Capture the cell that displays the provided text and extract its [X, Y] central coordinate. 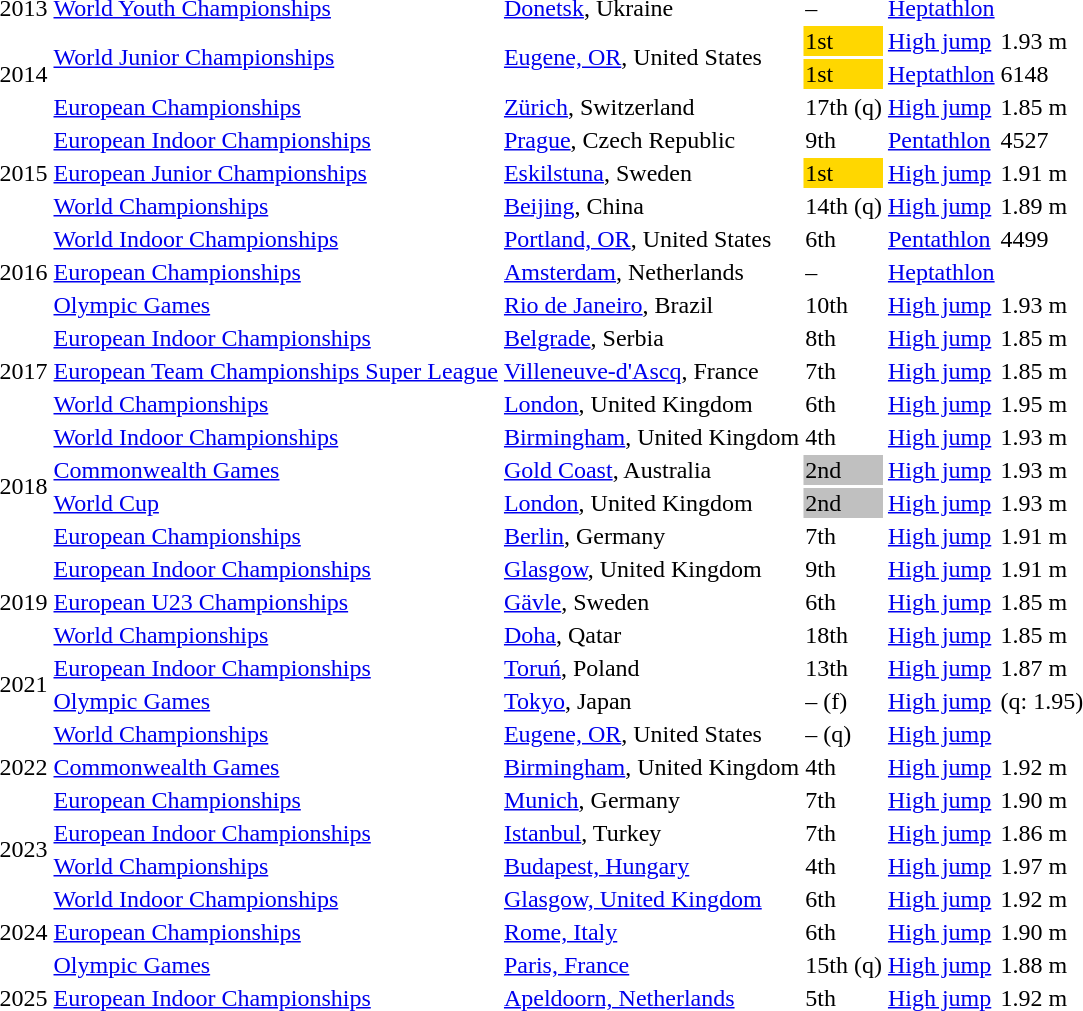
Zürich, Switzerland [651, 107]
European Junior Championships [276, 173]
World Junior Championships [276, 58]
World Cup [276, 503]
14th (q) [844, 206]
Budapest, Hungary [651, 866]
Munich, Germany [651, 800]
10th [844, 305]
Berlin, Germany [651, 536]
17th (q) [844, 107]
Toruń, Poland [651, 668]
– (q) [844, 734]
18th [844, 635]
European Team Championships Super League [276, 371]
13th [844, 668]
Prague, Czech Republic [651, 140]
Rome, Italy [651, 932]
Eskilstuna, Sweden [651, 173]
8th [844, 338]
Portland, OR, United States [651, 239]
Paris, France [651, 965]
Istanbul, Turkey [651, 833]
Gävle, Sweden [651, 602]
European U23 Championships [276, 602]
Beijing, China [651, 206]
– [844, 272]
Gold Coast, Australia [651, 470]
15th (q) [844, 965]
Villeneuve-d'Ascq, France [651, 371]
Rio de Janeiro, Brazil [651, 305]
Doha, Qatar [651, 635]
Belgrade, Serbia [651, 338]
Tokyo, Japan [651, 701]
– (f) [844, 701]
Amsterdam, Netherlands [651, 272]
